Find where the given text appears and provide that cell's center as (x, y) coordinate. 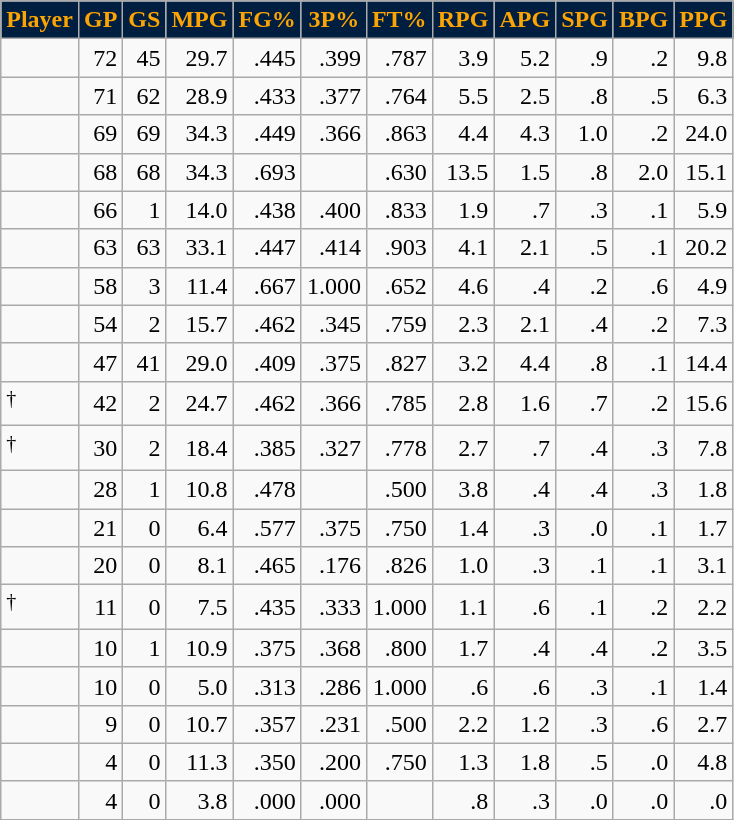
GP (100, 20)
.200 (334, 762)
11.3 (200, 762)
.903 (399, 248)
10.9 (200, 648)
MPG (200, 20)
30 (100, 448)
.445 (267, 58)
10.8 (200, 489)
.863 (399, 134)
29.7 (200, 58)
RPG (463, 20)
6.3 (704, 96)
3.2 (463, 362)
PPG (704, 20)
.693 (267, 172)
42 (100, 404)
.327 (334, 448)
.286 (334, 686)
.764 (399, 96)
Player (40, 20)
.377 (334, 96)
1.5 (525, 172)
2.5 (525, 96)
.433 (267, 96)
.447 (267, 248)
.478 (267, 489)
.759 (399, 324)
3.5 (704, 648)
8.1 (200, 566)
5.0 (200, 686)
54 (100, 324)
3 (144, 286)
2.8 (463, 404)
.385 (267, 448)
24.0 (704, 134)
.826 (399, 566)
4.1 (463, 248)
58 (100, 286)
.435 (267, 608)
47 (100, 362)
28 (100, 489)
14.0 (200, 210)
1.6 (525, 404)
15.1 (704, 172)
20.2 (704, 248)
7.3 (704, 324)
45 (144, 58)
.778 (399, 448)
4.3 (525, 134)
.465 (267, 566)
66 (100, 210)
.449 (267, 134)
62 (144, 96)
72 (100, 58)
33.1 (200, 248)
5.5 (463, 96)
4.9 (704, 286)
6.4 (200, 528)
9.8 (704, 58)
2.0 (643, 172)
.438 (267, 210)
28.9 (200, 96)
.313 (267, 686)
.833 (399, 210)
.800 (399, 648)
24.7 (200, 404)
.785 (399, 404)
.9 (585, 58)
.667 (267, 286)
.368 (334, 648)
3.1 (704, 566)
GS (144, 20)
18.4 (200, 448)
20 (100, 566)
.414 (334, 248)
APG (525, 20)
1.3 (463, 762)
1.9 (463, 210)
5.2 (525, 58)
.399 (334, 58)
71 (100, 96)
1.1 (463, 608)
.827 (399, 362)
3.9 (463, 58)
SPG (585, 20)
15.6 (704, 404)
.350 (267, 762)
41 (144, 362)
21 (100, 528)
FG% (267, 20)
.400 (334, 210)
13.5 (463, 172)
4.6 (463, 286)
3P% (334, 20)
2.3 (463, 324)
BPG (643, 20)
.652 (399, 286)
7.5 (200, 608)
9 (100, 724)
.577 (267, 528)
.333 (334, 608)
11 (100, 608)
.787 (399, 58)
15.7 (200, 324)
.345 (334, 324)
14.4 (704, 362)
FT% (399, 20)
4.8 (704, 762)
.409 (267, 362)
.357 (267, 724)
.176 (334, 566)
1.2 (525, 724)
.231 (334, 724)
5.9 (704, 210)
7.8 (704, 448)
29.0 (200, 362)
10.7 (200, 724)
.630 (399, 172)
11.4 (200, 286)
